Identify which cell holds the provided text, then report its [X, Y] central coordinate. 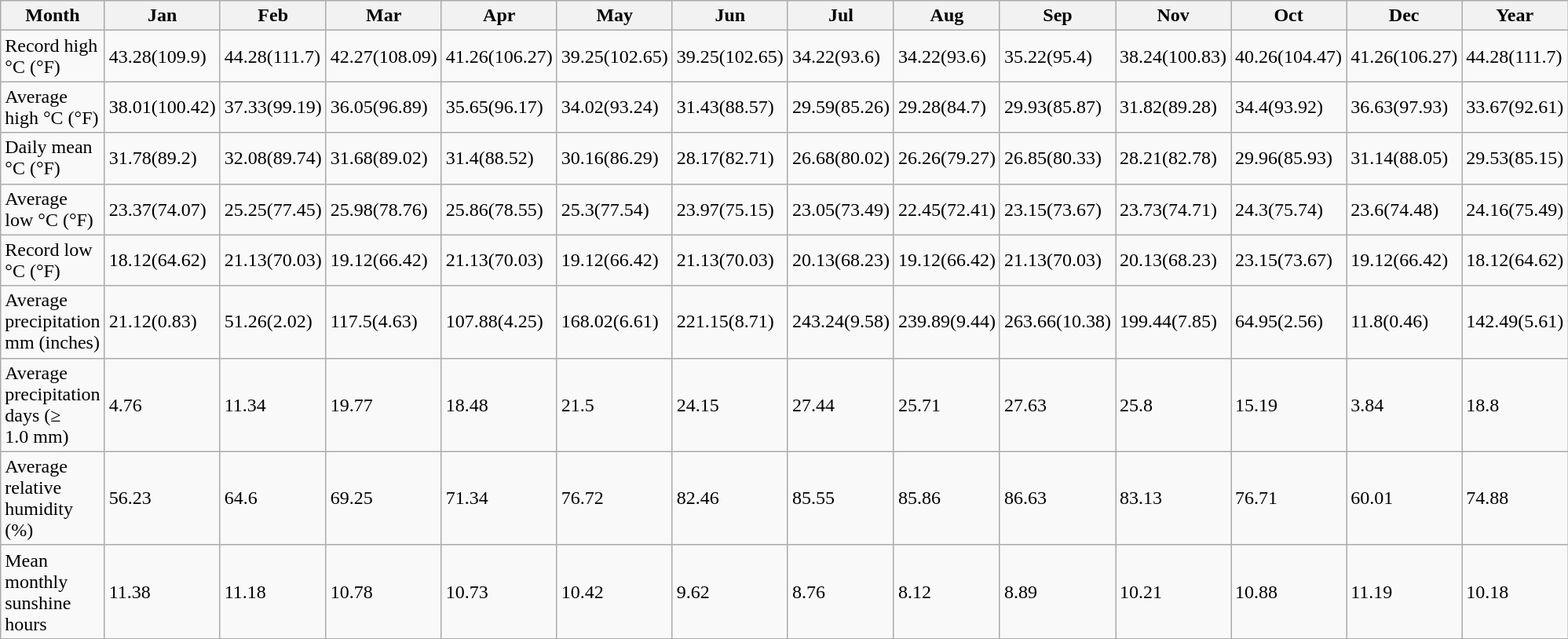
64.95(2.56) [1289, 322]
36.05(96.89) [383, 107]
Record high °C (°F) [53, 57]
Average low °C (°F) [53, 209]
25.71 [947, 405]
9.62 [730, 592]
263.66(10.38) [1057, 322]
4.76 [162, 405]
Oct [1289, 16]
11.8(0.46) [1404, 322]
27.63 [1057, 405]
107.88(4.25) [499, 322]
24.16(75.49) [1515, 209]
26.68(80.02) [840, 159]
Mar [383, 16]
8.76 [840, 592]
Jan [162, 16]
29.59(85.26) [840, 107]
11.19 [1404, 592]
36.63(97.93) [1404, 107]
8.89 [1057, 592]
31.68(89.02) [383, 159]
Aug [947, 16]
8.12 [947, 592]
31.14(88.05) [1404, 159]
29.53(85.15) [1515, 159]
Average high °C (°F) [53, 107]
40.26(104.47) [1289, 57]
168.02(6.61) [614, 322]
Dec [1404, 16]
34.4(93.92) [1289, 107]
21.12(0.83) [162, 322]
23.37(74.07) [162, 209]
74.88 [1515, 498]
10.73 [499, 592]
26.85(80.33) [1057, 159]
10.88 [1289, 592]
10.18 [1515, 592]
Jun [730, 16]
31.78(89.2) [162, 159]
29.93(85.87) [1057, 107]
Nov [1173, 16]
18.48 [499, 405]
25.86(78.55) [499, 209]
82.46 [730, 498]
22.45(72.41) [947, 209]
Year [1515, 16]
10.42 [614, 592]
26.26(79.27) [947, 159]
25.8 [1173, 405]
60.01 [1404, 498]
83.13 [1173, 498]
23.73(74.71) [1173, 209]
23.6(74.48) [1404, 209]
76.71 [1289, 498]
239.89(9.44) [947, 322]
33.67(92.61) [1515, 107]
Average relative humidity (%) [53, 498]
Jul [840, 16]
37.33(99.19) [273, 107]
56.23 [162, 498]
31.43(88.57) [730, 107]
243.24(9.58) [840, 322]
10.21 [1173, 592]
Average precipitation mm (inches) [53, 322]
117.5(4.63) [383, 322]
43.28(109.9) [162, 57]
May [614, 16]
29.96(85.93) [1289, 159]
11.18 [273, 592]
35.22(95.4) [1057, 57]
85.55 [840, 498]
11.38 [162, 592]
31.82(89.28) [1173, 107]
76.72 [614, 498]
3.84 [1404, 405]
Feb [273, 16]
11.34 [273, 405]
18.8 [1515, 405]
31.4(88.52) [499, 159]
199.44(7.85) [1173, 322]
24.15 [730, 405]
10.78 [383, 592]
Month [53, 16]
Average precipitation days (≥ 1.0 mm) [53, 405]
35.65(96.17) [499, 107]
38.01(100.42) [162, 107]
142.49(5.61) [1515, 322]
23.97(75.15) [730, 209]
38.24(100.83) [1173, 57]
Daily mean °C (°F) [53, 159]
25.98(78.76) [383, 209]
51.26(2.02) [273, 322]
27.44 [840, 405]
28.21(82.78) [1173, 159]
221.15(8.71) [730, 322]
32.08(89.74) [273, 159]
29.28(84.7) [947, 107]
23.05(73.49) [840, 209]
21.5 [614, 405]
19.77 [383, 405]
Record low °C (°F) [53, 261]
69.25 [383, 498]
25.3(77.54) [614, 209]
25.25(77.45) [273, 209]
85.86 [947, 498]
Mean monthly sunshine hours [53, 592]
30.16(86.29) [614, 159]
24.3(75.74) [1289, 209]
34.02(93.24) [614, 107]
15.19 [1289, 405]
28.17(82.71) [730, 159]
64.6 [273, 498]
86.63 [1057, 498]
Apr [499, 16]
42.27(108.09) [383, 57]
71.34 [499, 498]
Sep [1057, 16]
